From the cell containing the given text, extract its center point as [x, y] coordinate. 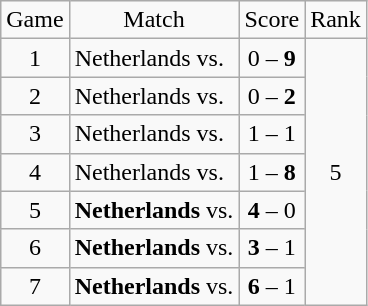
6 – 1 [272, 286]
7 [35, 286]
2 [35, 96]
1 [35, 58]
4 [35, 172]
0 – 2 [272, 96]
1 – 1 [272, 134]
3 [35, 134]
Score [272, 20]
0 – 9 [272, 58]
4 – 0 [272, 210]
Match [154, 20]
Rank [336, 20]
Game [35, 20]
3 – 1 [272, 248]
1 – 8 [272, 172]
6 [35, 248]
